Scan for the cell matching the given text and deliver its [x, y] coordinate at center. 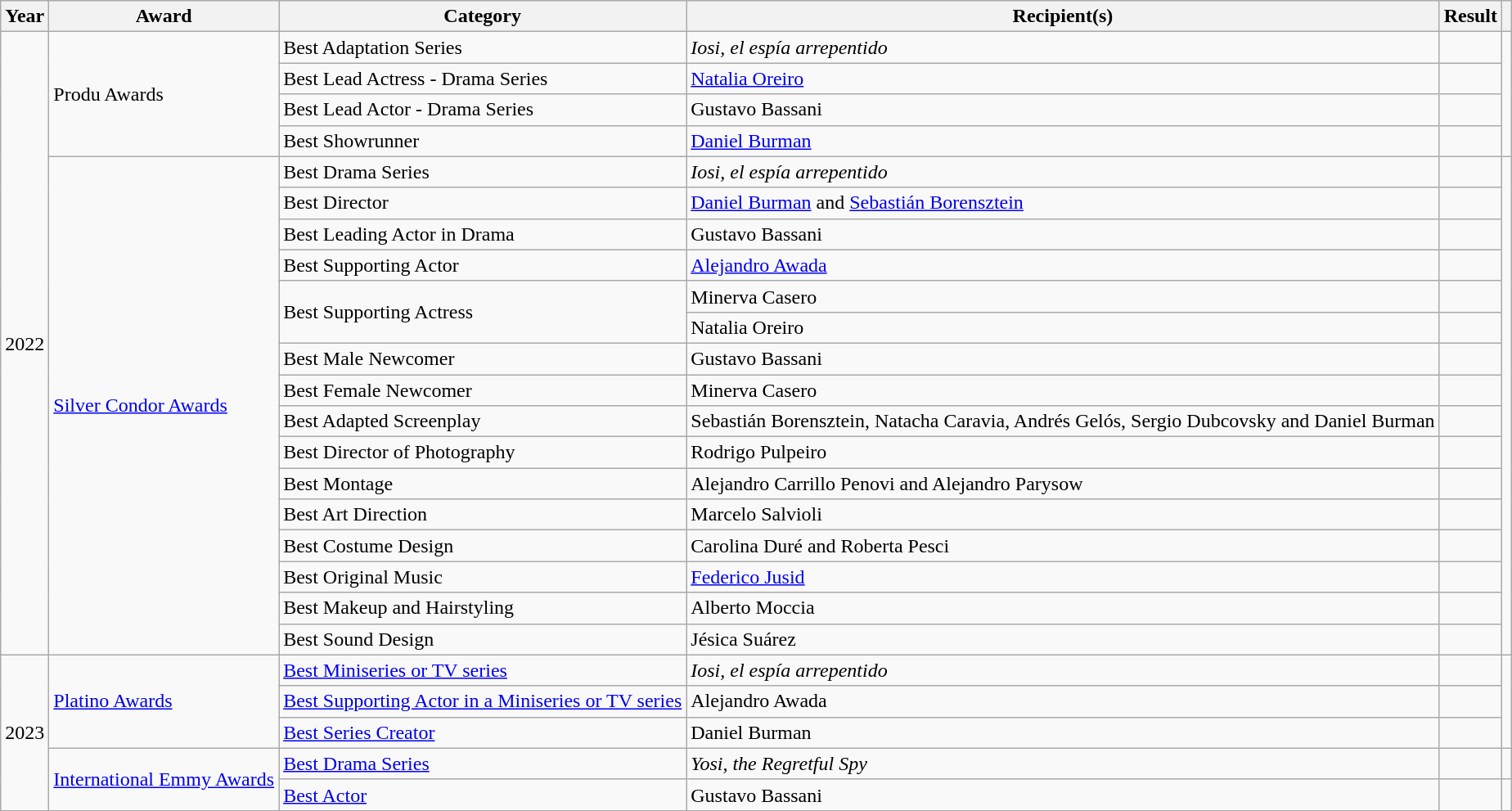
Year [25, 16]
Best Supporting Actor in a Miniseries or TV series [483, 701]
Best Female Newcomer [483, 390]
Yosi, the Regretful Spy [1063, 764]
Category [483, 16]
Silver Condor Awards [164, 406]
Alberto Moccia [1063, 608]
Marcelo Salvioli [1063, 515]
Best Miniseries or TV series [483, 670]
Federico Jusid [1063, 577]
Platino Awards [164, 701]
Best Original Music [483, 577]
Best Supporting Actor [483, 265]
2022 [25, 344]
Best Montage [483, 484]
Best Makeup and Hairstyling [483, 608]
Daniel Burman and Sebastián Borensztein [1063, 203]
Best Male Newcomer [483, 358]
Best Actor [483, 795]
Best Leading Actor in Drama [483, 234]
Rodrigo Pulpeiro [1063, 453]
International Emmy Awards [164, 779]
Best Showrunner [483, 141]
Best Costume Design [483, 546]
Best Lead Actress - Drama Series [483, 79]
Best Supporting Actress [483, 312]
Best Director of Photography [483, 453]
Best Director [483, 203]
Jésica Suárez [1063, 639]
Award [164, 16]
Produ Awards [164, 94]
Best Adaptation Series [483, 47]
Best Sound Design [483, 639]
2023 [25, 732]
Sebastián Borensztein, Natacha Caravia, Andrés Gelós, Sergio Dubcovsky and Daniel Burman [1063, 421]
Best Lead Actor - Drama Series [483, 110]
Recipient(s) [1063, 16]
Carolina Duré and Roberta Pesci [1063, 546]
Result [1470, 16]
Alejandro Carrillo Penovi and Alejandro Parysow [1063, 484]
Best Adapted Screenplay [483, 421]
Best Series Creator [483, 732]
Best Art Direction [483, 515]
